Return (x, y) of the center of cell containing provided text 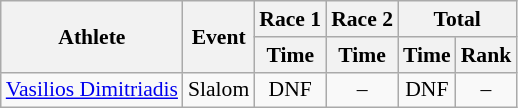
Vasilios Dimitriadis (92, 90)
Rank (486, 55)
Event (218, 36)
Athlete (92, 36)
Race 1 (290, 19)
Total (457, 19)
Race 2 (362, 19)
Slalom (218, 90)
